Locate the cell with the specified text and output its [x, y] center coordinate. 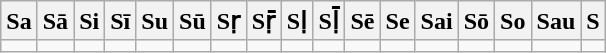
Sō [476, 21]
Sū [193, 21]
Sṝ [264, 21]
Se [398, 21]
S [593, 21]
Sē [362, 21]
Sā [55, 21]
Su [155, 21]
Sai [436, 21]
Sḹ [329, 21]
Si [90, 21]
Sṛ [228, 21]
Sḷ [297, 21]
Sau [556, 21]
Sī [120, 21]
So [513, 21]
Sa [19, 21]
